Locate the cell with the specified text and output its [X, Y] center coordinate. 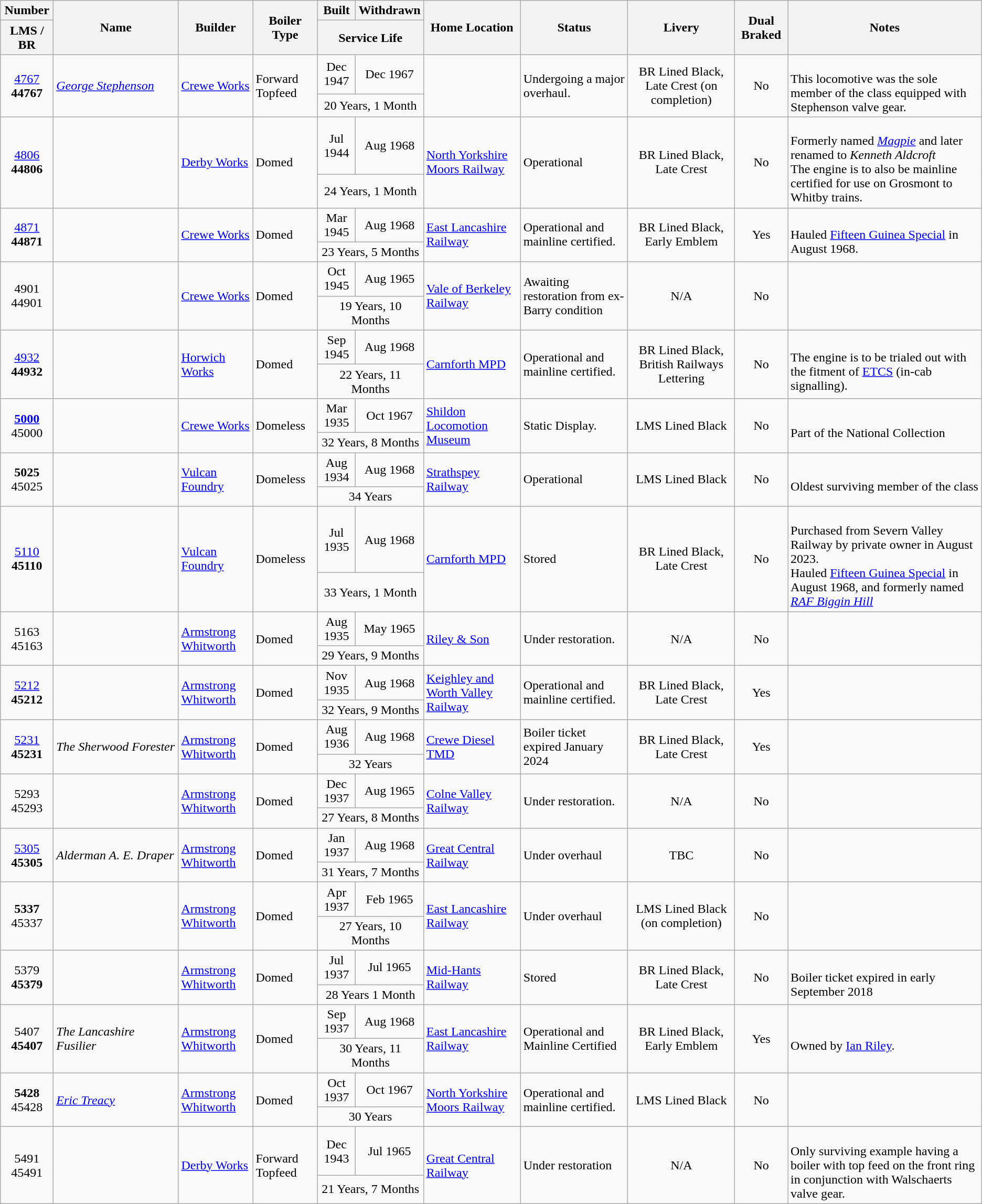
5407 45407 [27, 1039]
LMS Lined Black (on completion) [681, 916]
Home Location [472, 27]
Status [574, 27]
Builder [216, 27]
Horwich Works [216, 364]
32 Years, 9 Months [370, 710]
Dec 1967 [389, 74]
34 Years [370, 497]
33 Years, 1 Month [370, 592]
The Lancashire Fusilier [116, 1039]
Crewe Diesel TMD [472, 747]
5337 45337 [27, 916]
Aug 1936 [337, 737]
This locomotive was the sole member of the class equipped with Stephenson valve gear. [885, 86]
Mar 1945 [337, 225]
5110 45110 [27, 559]
30 Years [370, 1117]
Mid-Hants Railway [472, 977]
Service Life [370, 38]
LMS / BR [27, 38]
Under restoration [574, 1165]
23 Years, 5 Months [370, 252]
Dec 1937 [337, 791]
28 Years 1 Month [370, 994]
Formerly named Magpie and later renamed to Kenneth AldcroftThe engine is to also be mainline certified for use on Grosmont to Whitby trains. [885, 163]
Aug 1935 [337, 628]
Vale of Berkeley Railway [472, 296]
Sep 1937 [337, 1022]
21 Years, 7 Months [370, 1189]
31 Years, 7 Months [370, 872]
BR Lined Black, British Railways Lettering [681, 364]
Eric Treacy [116, 1100]
Dual Braked [762, 27]
Boiler ticket expired in early September 2018 [885, 977]
Jul 1944 [337, 146]
20 Years, 1 Month [370, 105]
32 Years, 8 Months [370, 442]
Withdrawn [389, 10]
Awaiting restoration from ex-Barry condition [574, 296]
Owned by Ian Riley. [885, 1039]
Apr 1937 [337, 899]
Shildon Locomotion Museum [472, 425]
Nov 1935 [337, 683]
5491 45491 [27, 1165]
Dec 1943 [337, 1151]
Aug 1934 [337, 469]
5163 45163 [27, 639]
4871 44871 [27, 235]
22 Years, 11 Months [370, 381]
Sep 1945 [337, 347]
5212 45212 [27, 692]
Number [27, 10]
Oldest surviving member of the class [885, 480]
29 Years, 9 Months [370, 656]
BR Lined Black, Late Crest (on completion) [681, 86]
The engine is to be trialed out with the fitment of ETCS (in-cab signalling). [885, 364]
Boiler Type [285, 27]
Part of the National Collection [885, 425]
5379 45379 [27, 977]
Oct 1937 [337, 1090]
5025 45025 [27, 480]
Jan 1937 [337, 845]
Only surviving example having a boiler with top feed on the front ring in conjunction with Walschaerts valve gear. [885, 1165]
32 Years [370, 764]
The Sherwood Forester [116, 747]
Jul 1935 [337, 540]
24 Years, 1 Month [370, 191]
May 1965 [389, 628]
TBC [681, 855]
27 Years, 8 Months [370, 818]
Built [337, 10]
Hauled Fifteen Guinea Special in August 1968. [885, 235]
George Stephenson [116, 86]
Purchased from Severn Valley Railway by private owner in August 2023.Hauled Fifteen Guinea Special in August 1968, and formerly named RAF Biggin Hill [885, 559]
Keighley and Worth Valley Railway [472, 692]
5000 45000 [27, 425]
5293 45293 [27, 801]
Livery [681, 27]
Boiler ticket expired January 2024 [574, 747]
Riley & Son [472, 639]
19 Years, 10 Months [370, 313]
4901 44901 [27, 296]
Alderman A. E. Draper [116, 855]
4767 44767 [27, 86]
Mar 1935 [337, 415]
Feb 1965 [389, 899]
Operational and Mainline Certified [574, 1039]
Strathspey Railway [472, 480]
4806 44806 [27, 163]
Dec 1947 [337, 74]
5231 45231 [27, 747]
Undergoing a major overhaul. [574, 86]
5428 45428 [27, 1100]
Jul 1937 [337, 967]
30 Years, 11 Months [370, 1056]
27 Years, 10 Months [370, 933]
Static Display. [574, 425]
5305 45305 [27, 855]
Oct 1945 [337, 279]
Name [116, 27]
Notes [885, 27]
4932 44932 [27, 364]
Colne Valley Railway [472, 801]
